Return the [X, Y] coordinate for the center point of the cell that contains the specified text.  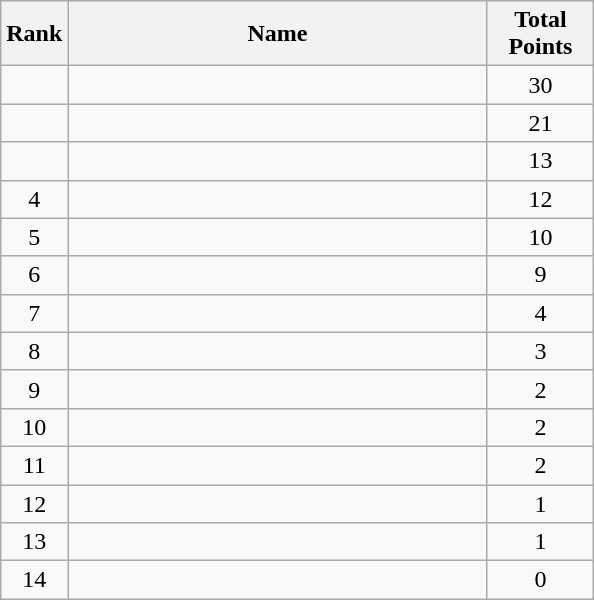
14 [34, 580]
3 [540, 351]
5 [34, 237]
0 [540, 580]
TotalPoints [540, 34]
Rank [34, 34]
7 [34, 313]
8 [34, 351]
Name [278, 34]
21 [540, 123]
11 [34, 465]
6 [34, 275]
30 [540, 85]
